From the cell containing the given text, extract its center point as (X, Y) coordinate. 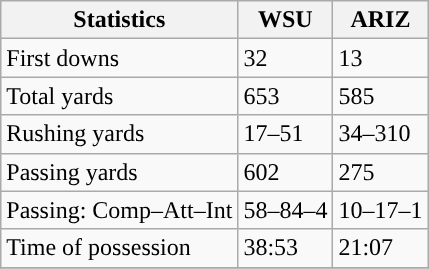
ARIZ (380, 20)
38:53 (286, 248)
17–51 (286, 134)
34–310 (380, 134)
21:07 (380, 248)
First downs (120, 58)
Total yards (120, 96)
Passing: Comp–Att–Int (120, 210)
10–17–1 (380, 210)
653 (286, 96)
WSU (286, 20)
Passing yards (120, 172)
602 (286, 172)
275 (380, 172)
Rushing yards (120, 134)
585 (380, 96)
32 (286, 58)
13 (380, 58)
58–84–4 (286, 210)
Time of possession (120, 248)
Statistics (120, 20)
